Detect which cell encompasses the target text, then output its (x, y) center coordinate. 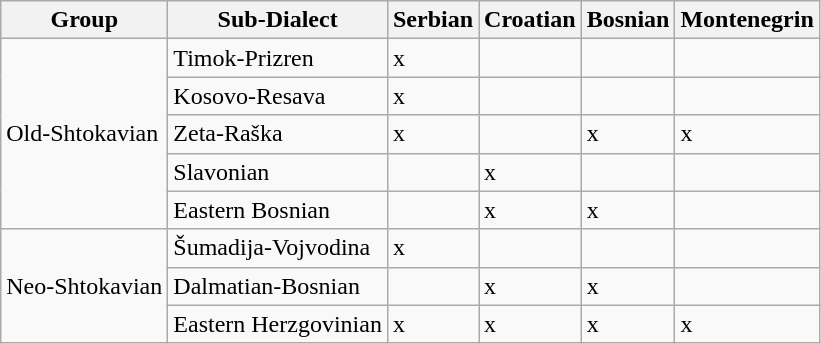
Eastern Herzgovinian (278, 324)
Eastern Bosnian (278, 210)
Kosovo-Resava (278, 96)
Sub-Dialect (278, 20)
Old-Shtokavian (84, 134)
Šumadija-Vojvodina (278, 248)
Croatian (530, 20)
Zeta-Raška (278, 134)
Group (84, 20)
Montenegrin (747, 20)
Slavonian (278, 172)
Serbian (432, 20)
Dalmatian-Bosnian (278, 286)
Neo-Shtokavian (84, 286)
Timok-Prizren (278, 58)
Bosnian (628, 20)
